Pinpoint the cell where the given text exists, returning its [X, Y] midpoint coordinate. 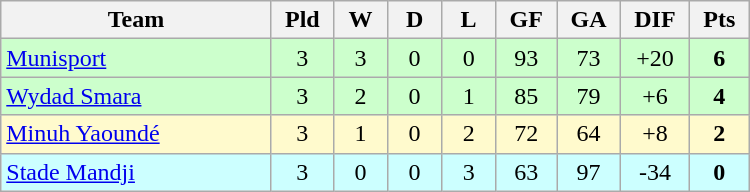
72 [526, 134]
Team [136, 20]
85 [526, 96]
+20 [654, 58]
Pts [719, 20]
4 [719, 96]
Wydad Smara [136, 96]
Pld [302, 20]
6 [719, 58]
W [361, 20]
Munisport [136, 58]
D [415, 20]
Minuh Yaoundé [136, 134]
L [469, 20]
-34 [654, 172]
97 [589, 172]
GA [589, 20]
DIF [654, 20]
GF [526, 20]
Stade Mandji [136, 172]
64 [589, 134]
93 [526, 58]
+8 [654, 134]
+6 [654, 96]
73 [589, 58]
63 [526, 172]
79 [589, 96]
